Provide the (X, Y) coordinate of the cell's center where the given text is located.  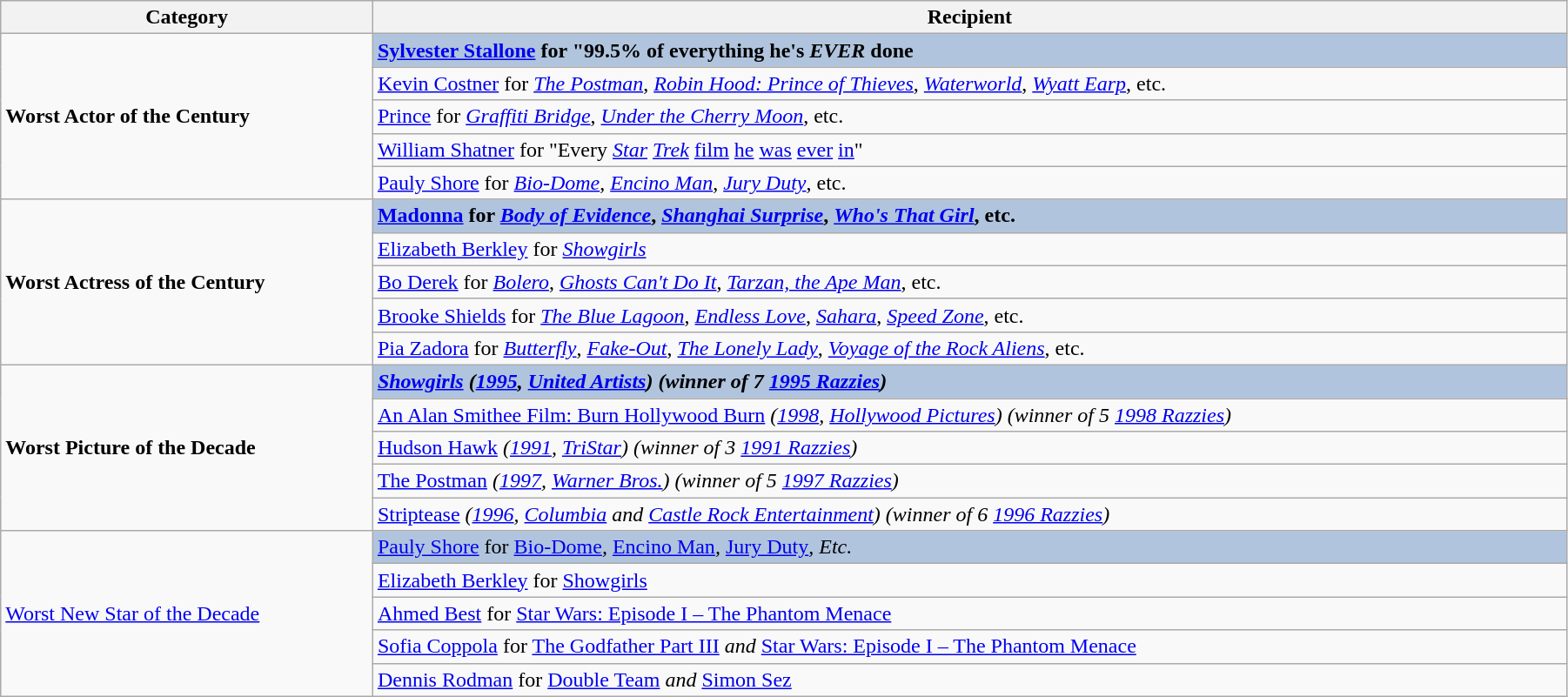
William Shatner for "Every Star Trek film he was ever in" (969, 150)
Pia Zadora for Butterfly, Fake-Out, The Lonely Lady, Voyage of the Rock Aliens, etc. (969, 348)
Showgirls (1995, United Artists) (winner of 7 1995 Razzies) (969, 381)
Worst Actress of the Century (187, 282)
Ahmed Best for Star Wars: Episode I – The Phantom Menace (969, 613)
Worst Picture of the Decade (187, 447)
Pauly Shore for Bio-Dome, Encino Man, Jury Duty, etc. (969, 183)
Worst New Star of the Decade (187, 613)
The Postman (1997, Warner Bros.) (winner of 5 1997 Razzies) (969, 481)
Category (187, 17)
Hudson Hawk (1991, TriStar) (winner of 3 1991 Razzies) (969, 448)
Worst Actor of the Century (187, 117)
Sylvester Stallone for "99.5% of everything he's EVER done (969, 50)
Prince for Graffiti Bridge, Under the Cherry Moon, etc. (969, 117)
Sofia Coppola for The Godfather Part III and Star Wars: Episode I – The Phantom Menace (969, 647)
Kevin Costner for The Postman, Robin Hood: Prince of Thieves, Waterworld, Wyatt Earp, etc. (969, 84)
An Alan Smithee Film: Burn Hollywood Burn (1998, Hollywood Pictures) (winner of 5 1998 Razzies) (969, 415)
Striptease (1996, Columbia and Castle Rock Entertainment) (winner of 6 1996 Razzies) (969, 514)
Pauly Shore for Bio-Dome, Encino Man, Jury Duty, Etc. (969, 547)
Madonna for Body of Evidence, Shanghai Surprise, Who's That Girl, etc. (969, 216)
Recipient (969, 17)
Bo Derek for Bolero, Ghosts Can't Do It, Tarzan, the Ape Man, etc. (969, 282)
Dennis Rodman for Double Team and Simon Sez (969, 680)
Brooke Shields for The Blue Lagoon, Endless Love, Sahara, Speed Zone, etc. (969, 315)
